Locate the cell with the specified text and output its [X, Y] center coordinate. 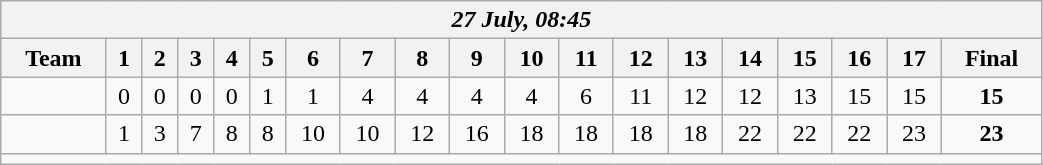
17 [914, 58]
9 [478, 58]
27 July, 08:45 [522, 20]
Final [992, 58]
2 [160, 58]
14 [750, 58]
5 [268, 58]
Team [54, 58]
